Extract the (x, y) coordinate from the center of the cell holding the provided text.  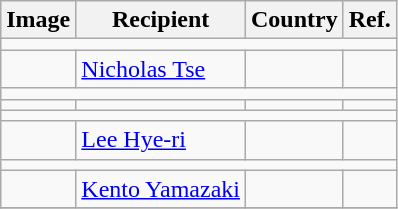
Recipient (161, 20)
Ref. (370, 20)
Image (38, 20)
Nicholas Tse (161, 69)
Lee Hye-ri (161, 140)
Country (295, 20)
Kento Yamazaki (161, 189)
